Return [X, Y] of the center of cell containing provided text 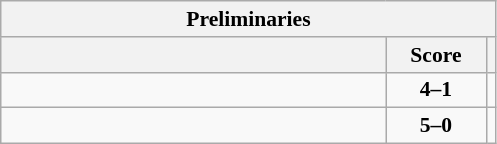
4–1 [436, 90]
5–0 [436, 126]
Score [436, 55]
Preliminaries [248, 19]
